Locate the cell with the specified text and output its (x, y) center coordinate. 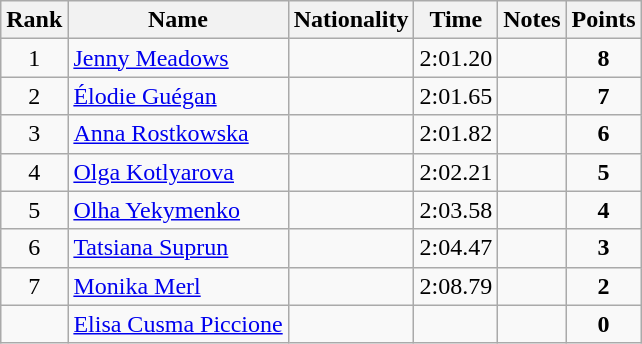
Rank (34, 20)
Nationality (351, 20)
Time (456, 20)
Name (178, 20)
Anna Rostkowska (178, 134)
Olga Kotlyarova (178, 172)
2:04.47 (456, 248)
Jenny Meadows (178, 58)
2:01.65 (456, 96)
Élodie Guégan (178, 96)
0 (604, 324)
Points (604, 20)
2:03.58 (456, 210)
1 (34, 58)
Monika Merl (178, 286)
Olha Yekymenko (178, 210)
2:01.82 (456, 134)
2:01.20 (456, 58)
2:08.79 (456, 286)
Tatsiana Suprun (178, 248)
2:02.21 (456, 172)
8 (604, 58)
Notes (532, 20)
Elisa Cusma Piccione (178, 324)
